Return the [x, y] coordinate for the center point of the cell that contains the specified text.  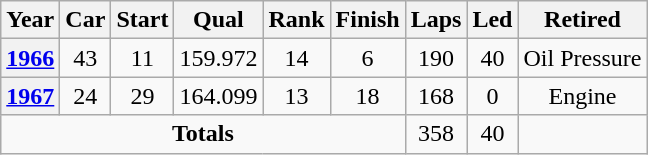
Year [30, 20]
18 [368, 96]
Led [492, 20]
159.972 [218, 58]
358 [436, 134]
13 [296, 96]
Rank [296, 20]
24 [86, 96]
Engine [582, 96]
Retired [582, 20]
11 [142, 58]
14 [296, 58]
6 [368, 58]
0 [492, 96]
168 [436, 96]
Start [142, 20]
Totals [203, 134]
43 [86, 58]
164.099 [218, 96]
Oil Pressure [582, 58]
190 [436, 58]
1967 [30, 96]
Car [86, 20]
29 [142, 96]
Laps [436, 20]
1966 [30, 58]
Finish [368, 20]
Qual [218, 20]
